Scan for the cell matching the given text and deliver its [X, Y] coordinate at center. 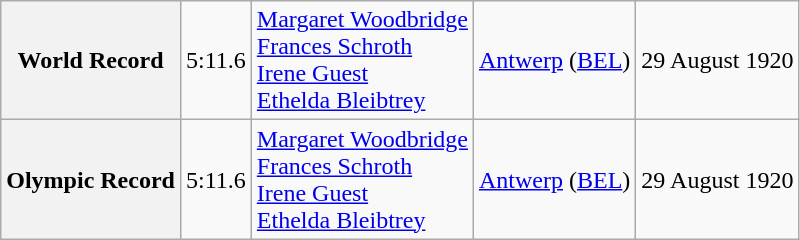
Olympic Record [91, 180]
World Record [91, 60]
